Search for the cell housing the specified text and yield its (x, y) center coordinate. 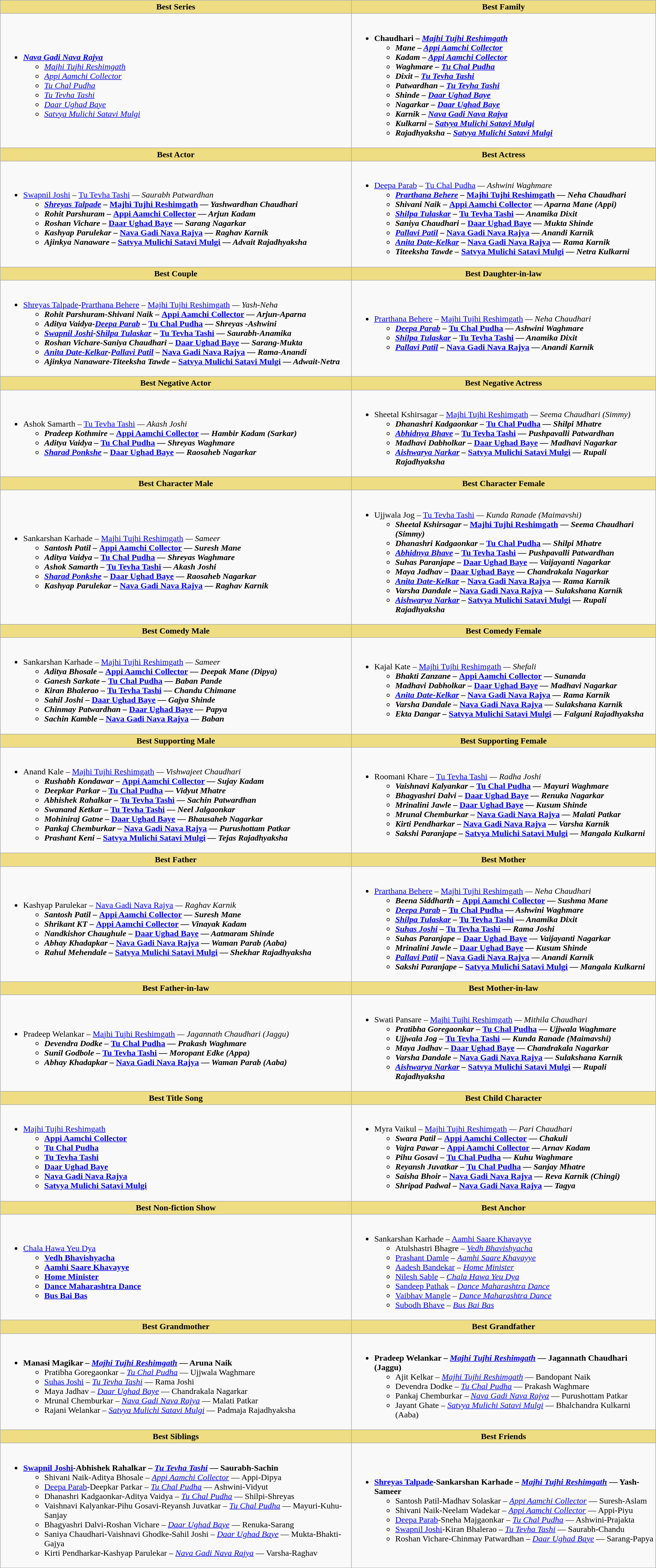
Best Negative Actor (176, 383)
Best Family (503, 7)
Best Title Song (176, 1098)
Best Comedy Male (176, 631)
Best Father-in-law (176, 988)
Best Siblings (176, 1436)
Best Actress (503, 154)
Best Series (176, 7)
Best Couple (176, 274)
Best Grandfather (503, 1327)
Chala Hawa Yeu DyaVedh BhavishyachaAamhi Saare KhavayyeHome MinisterDance Maharashtra DanceBus Bai Bas (176, 1267)
Nava Gadi Nava RajyaMajhi Tujhi ReshimgathAppi Aamchi CollectorTu Chal PudhaTu Tevha TashiDaar Ughad BayeSatvya Mulichi Satavi Mulgi (176, 81)
Best Supporting Female (503, 741)
Best Daughter-in-law (503, 274)
Majhi Tujhi ReshimgathAppi Aamchi CollectorTu Chal PudhaTu Tevha TashiDaar Ughad BayeNava Gadi Nava RajyaSatvya Mulichi Satavi Mulgi (176, 1153)
Best Actor (176, 154)
Best Mother-in-law (503, 988)
Best Supporting Male (176, 741)
Best Non-fiction Show (176, 1208)
Best Negative Actress (503, 383)
Best Mother (503, 860)
Best Grandmother (176, 1327)
Best Child Character (503, 1098)
Best Character Female (503, 483)
Best Friends (503, 1436)
Best Comedy Female (503, 631)
Best Anchor (503, 1208)
Best Father (176, 860)
Best Character Male (176, 483)
